Locate the cell with the specified text and output its (x, y) center coordinate. 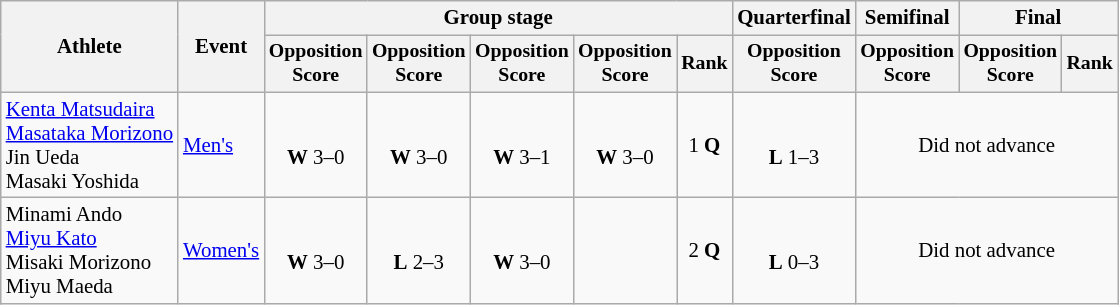
Minami AndoMiyu KatoMisaki MorizonoMiyu Maeda (90, 251)
L 0–3 (794, 251)
L 1–3 (794, 145)
Kenta MatsudairaMasataka MorizonoJin UedaMasaki Yoshida (90, 145)
Event (221, 46)
1 Q (704, 145)
Semifinal (908, 18)
Men's (221, 145)
Athlete (90, 46)
Final (1038, 18)
Women's (221, 251)
Group stage (498, 18)
Quarterfinal (794, 18)
2 Q (704, 251)
W 3–1 (522, 145)
L 2–3 (418, 251)
